Detect which cell encompasses the target text, then output its [X, Y] center coordinate. 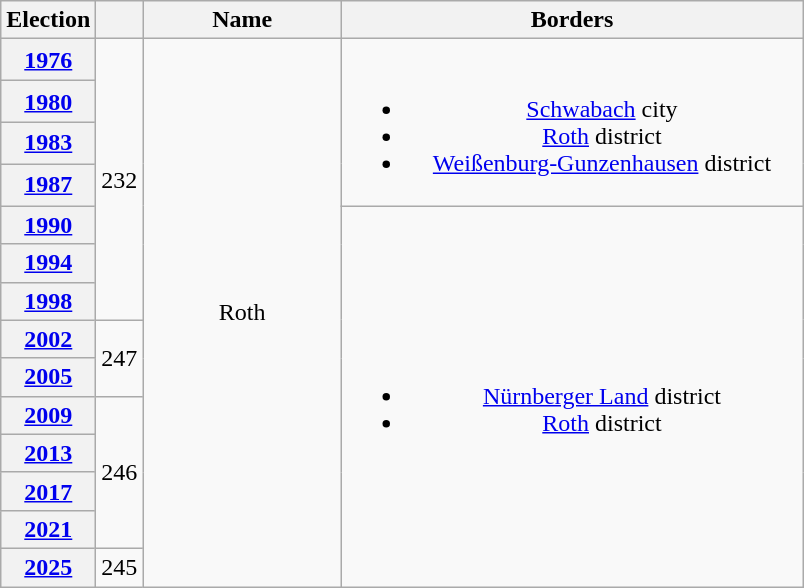
2025 [48, 567]
Nürnberger Land districtRoth district [572, 396]
Schwabach cityRoth districtWeißenburg-Gunzenhausen district [572, 122]
232 [120, 180]
2002 [48, 339]
1976 [48, 60]
246 [120, 472]
1980 [48, 102]
247 [120, 358]
2017 [48, 491]
1990 [48, 225]
2013 [48, 453]
2005 [48, 377]
245 [120, 567]
Borders [572, 20]
Election [48, 20]
Name [242, 20]
2009 [48, 415]
1994 [48, 263]
1983 [48, 143]
1998 [48, 301]
1987 [48, 185]
Roth [242, 313]
2021 [48, 529]
